Provide the (x, y) coordinate of the cell's center where the given text is located.  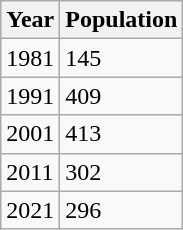
296 (122, 210)
2011 (30, 172)
302 (122, 172)
413 (122, 134)
2021 (30, 210)
Population (122, 20)
409 (122, 96)
145 (122, 58)
Year (30, 20)
1991 (30, 96)
1981 (30, 58)
2001 (30, 134)
